Return the (X, Y) coordinate for the center point of the cell that contains the specified text.  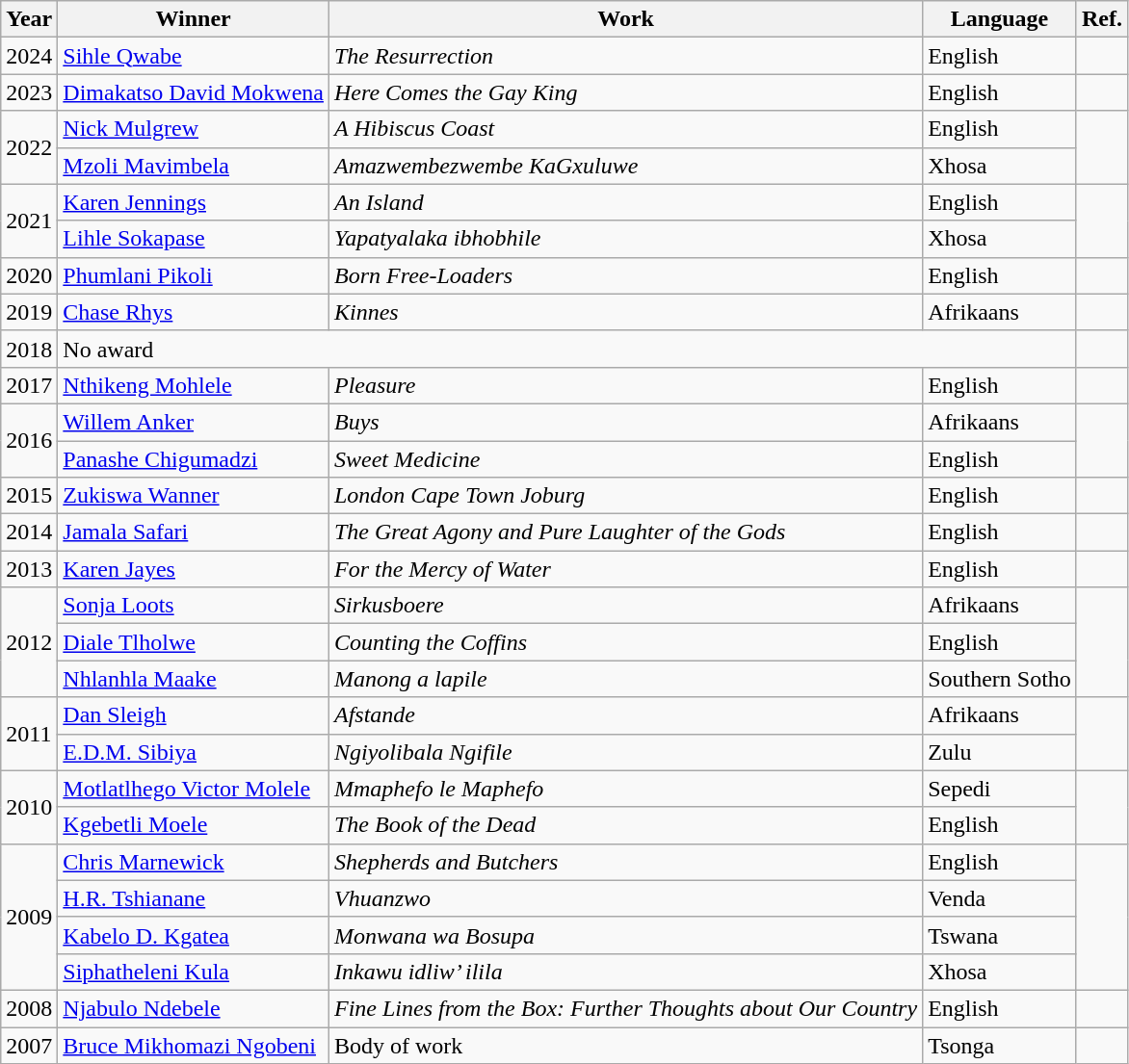
Inkawu idliw’ ilila (625, 972)
Fine Lines from the Box: Further Thoughts about Our Country (625, 1008)
Chase Rhys (194, 312)
Willem Anker (194, 422)
Winner (194, 19)
Sweet Medicine (625, 459)
Mmaphefo le Maphefo (625, 789)
Zulu (1000, 752)
Buys (625, 422)
Body of work (625, 1045)
The Great Agony and Pure Laughter of the Gods (625, 532)
Counting the Coffins (625, 642)
Phumlani Pikoli (194, 275)
Zukiswa Wanner (194, 496)
Diale Tlholwe (194, 642)
2016 (29, 440)
Southern Sotho (1000, 679)
Tswana (1000, 935)
Mzoli Mavimbela (194, 166)
Bruce Mikhomazi Ngobeni (194, 1045)
2023 (29, 92)
Nhlanhla Maake (194, 679)
Karen Jennings (194, 202)
2024 (29, 56)
2010 (29, 807)
Sirkusboere (625, 606)
Karen Jayes (194, 569)
Sonja Loots (194, 606)
Panashe Chigumadzi (194, 459)
E.D.M. Sibiya (194, 752)
2012 (29, 642)
2019 (29, 312)
The Resurrection (625, 56)
Lihle Sokapase (194, 239)
H.R. Tshianane (194, 898)
No award (567, 349)
Ngiyolibala Ngifile (625, 752)
Venda (1000, 898)
Motlatlhego Victor Molele (194, 789)
Born Free-Loaders (625, 275)
2020 (29, 275)
Sepedi (1000, 789)
Amazwembezwembe KaGxuluwe (625, 166)
Dan Sleigh (194, 715)
Kinnes (625, 312)
2011 (29, 734)
2007 (29, 1045)
Kabelo D. Kgatea (194, 935)
2015 (29, 496)
Monwana wa Bosupa (625, 935)
Njabulo Ndebele (194, 1008)
Manong a lapile (625, 679)
Jamala Safari (194, 532)
Afstande (625, 715)
London Cape Town Joburg (625, 496)
2022 (29, 147)
Vhuanzwo (625, 898)
An Island (625, 202)
Nthikeng Mohlele (194, 385)
The Book of the Dead (625, 825)
Ref. (1102, 19)
A Hibiscus Coast (625, 129)
2009 (29, 917)
Chris Marnewick (194, 862)
Work (625, 19)
2014 (29, 532)
Pleasure (625, 385)
2021 (29, 221)
Nick Mulgrew (194, 129)
Yapatyalaka ibhobhile (625, 239)
Language (1000, 19)
Dimakatso David Mokwena (194, 92)
Tsonga (1000, 1045)
2018 (29, 349)
Shepherds and Butchers (625, 862)
2013 (29, 569)
Siphatheleni Kula (194, 972)
2017 (29, 385)
Sihle Qwabe (194, 56)
2008 (29, 1008)
Here Comes the Gay King (625, 92)
Kgebetli Moele (194, 825)
For the Mercy of Water (625, 569)
Year (29, 19)
